Locate the cell with the specified text and output its [x, y] center coordinate. 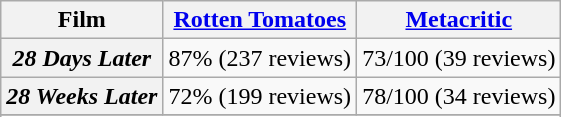
73/100 (39 reviews) [459, 58]
78/100 (34 reviews) [459, 96]
Film [82, 20]
72% (199 reviews) [260, 96]
Rotten Tomatoes [260, 20]
87% (237 reviews) [260, 58]
Metacritic [459, 20]
28 Weeks Later [82, 96]
28 Days Later [82, 58]
